Locate the cell with the specified text and output its (X, Y) center coordinate. 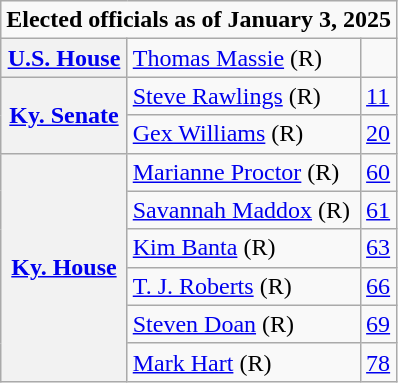
Ky. House (64, 267)
61 (379, 210)
Gex Williams (R) (244, 134)
66 (379, 286)
78 (379, 362)
Steve Rawlings (R) (244, 96)
Steven Doan (R) (244, 324)
69 (379, 324)
Marianne Proctor (R) (244, 172)
Mark Hart (R) (244, 362)
U.S. House (64, 58)
20 (379, 134)
Thomas Massie (R) (244, 58)
63 (379, 248)
60 (379, 172)
Savannah Maddox (R) (244, 210)
Elected officials as of January 3, 2025 (199, 20)
Ky. Senate (64, 115)
Kim Banta (R) (244, 248)
11 (379, 96)
T. J. Roberts (R) (244, 286)
